Return the [x, y] coordinate for the center point of the cell that contains the specified text.  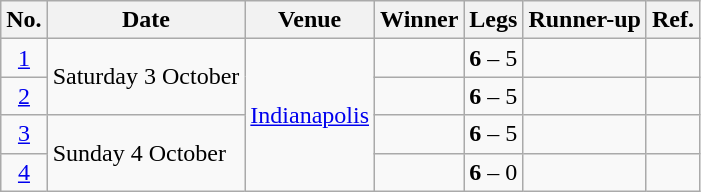
Winner [420, 20]
Saturday 3 October [146, 77]
Indianapolis [310, 115]
Venue [310, 20]
Sunday 4 October [146, 153]
4 [24, 172]
Runner-up [585, 20]
Date [146, 20]
Ref. [672, 20]
6 – 0 [494, 172]
No. [24, 20]
1 [24, 58]
2 [24, 96]
Legs [494, 20]
3 [24, 134]
